Scan for the cell matching the given text and deliver its (x, y) coordinate at center. 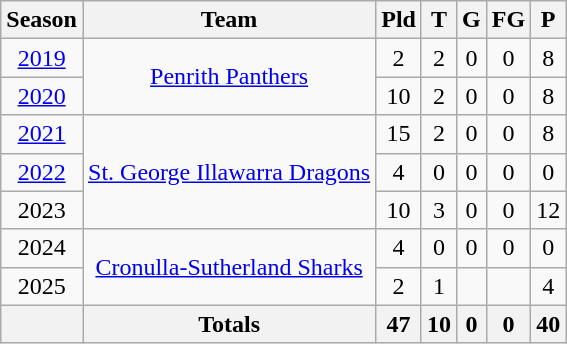
47 (399, 324)
40 (548, 324)
2025 (42, 286)
Team (228, 20)
15 (399, 134)
G (472, 20)
T (438, 20)
12 (548, 210)
Penrith Panthers (228, 77)
2024 (42, 248)
2019 (42, 58)
Totals (228, 324)
2020 (42, 96)
Pld (399, 20)
2022 (42, 172)
St. George Illawarra Dragons (228, 172)
2023 (42, 210)
P (548, 20)
Cronulla-Sutherland Sharks (228, 267)
1 (438, 286)
3 (438, 210)
2021 (42, 134)
Season (42, 20)
FG (508, 20)
